Locate the cell with the specified text and output its [x, y] center coordinate. 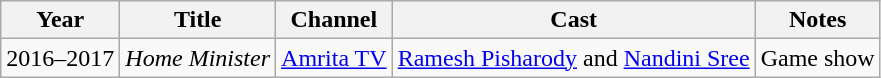
Cast [574, 20]
Amrita TV [334, 58]
Title [198, 20]
Notes [818, 20]
Ramesh Pisharody and Nandini Sree [574, 58]
Channel [334, 20]
Game show [818, 58]
2016–2017 [60, 58]
Year [60, 20]
Home Minister [198, 58]
